Locate the cell with the specified text and output its (x, y) center coordinate. 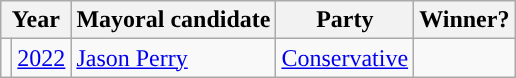
Winner? (464, 20)
Jason Perry (174, 58)
Party (345, 20)
Mayoral candidate (174, 20)
Year (36, 20)
Conservative (345, 58)
2022 (42, 58)
